Pinpoint the cell where the given text exists, returning its (x, y) midpoint coordinate. 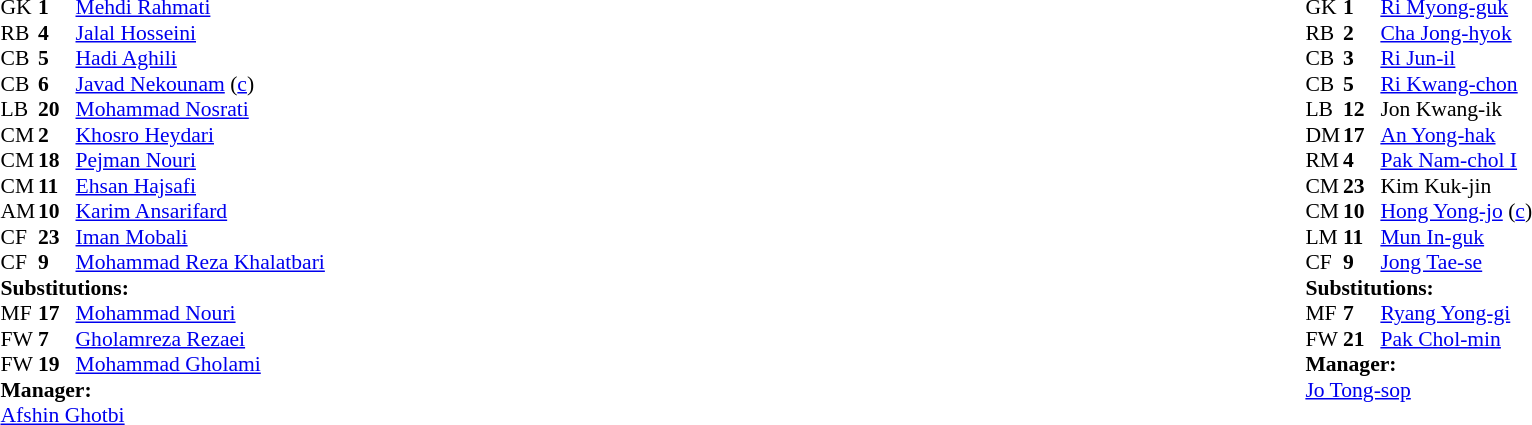
21 (1362, 339)
Ehsan Hajsafi (200, 186)
19 (57, 365)
3 (1362, 59)
Ri Jun-il (1456, 59)
Jon Kwang-ik (1456, 109)
Ri Kwang-chon (1456, 84)
DM (1324, 135)
Pak Nam-chol I (1456, 161)
Pejman Nouri (200, 161)
Hadi Aghili (200, 59)
Javad Nekounam (c) (200, 84)
Jong Tae-se (1456, 263)
Ryang Yong-gi (1456, 313)
Mohammad Reza Khalatbari (200, 263)
Hong Yong-jo (c) (1456, 211)
Khosro Heydari (200, 135)
Jalal Hosseini (200, 33)
18 (57, 161)
Kim Kuk-jin (1456, 186)
Cha Jong-hyok (1456, 33)
Mohammad Nouri (200, 313)
Jo Tong-sop (1418, 390)
20 (57, 109)
Mohammad Nosrati (200, 109)
Pak Chol-min (1456, 339)
Iman Mobali (200, 237)
6 (57, 84)
12 (1362, 109)
Mohammad Gholami (200, 365)
LM (1324, 237)
Karim Ansarifard (200, 211)
Mun In-guk (1456, 237)
An Yong-hak (1456, 135)
RM (1324, 161)
AM (19, 211)
Gholamreza Rezaei (200, 339)
